Find where the given text appears and provide that cell's center as (X, Y) coordinate. 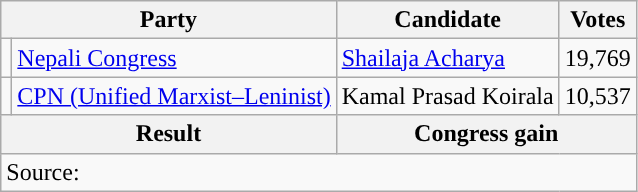
10,537 (598, 96)
Shailaja Acharya (448, 58)
19,769 (598, 58)
Kamal Prasad Koirala (448, 96)
Nepali Congress (174, 58)
Candidate (448, 20)
Party (168, 20)
Result (168, 134)
Congress gain (486, 134)
Source: (318, 172)
Votes (598, 20)
CPN (Unified Marxist–Leninist) (174, 96)
